Provide the [x, y] coordinate of the cell's center where the given text is located.  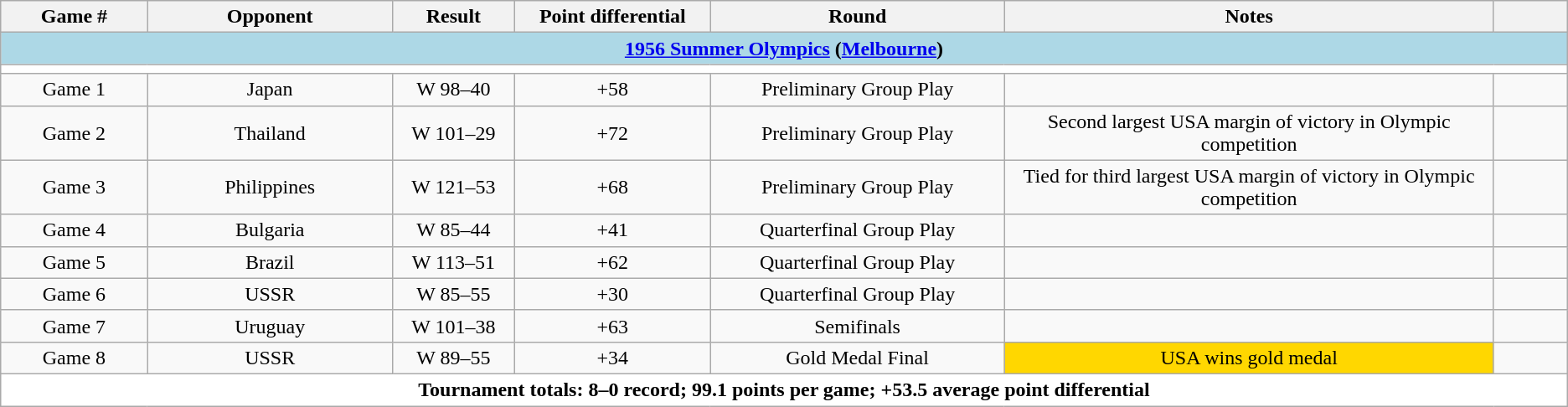
1956 Summer Olympics (Melbourne) [784, 49]
Gold Medal Final [858, 358]
W 101–29 [453, 132]
Round [858, 17]
W 85–44 [453, 230]
Second largest USA margin of victory in Olympic competition [1250, 132]
+62 [612, 262]
Thailand [270, 132]
Uruguay [270, 326]
Notes [1250, 17]
Result [453, 17]
Japan [270, 90]
Game 6 [74, 294]
+58 [612, 90]
+63 [612, 326]
Bulgaria [270, 230]
+68 [612, 188]
W 121–53 [453, 188]
+34 [612, 358]
+41 [612, 230]
USA wins gold medal [1250, 358]
+30 [612, 294]
Opponent [270, 17]
Tied for third largest USA margin of victory in Olympic competition [1250, 188]
Philippines [270, 188]
Point differential [612, 17]
W 113–51 [453, 262]
Game 5 [74, 262]
Game # [74, 17]
W 98–40 [453, 90]
Semifinals [858, 326]
Game 8 [74, 358]
+72 [612, 132]
Game 3 [74, 188]
Game 4 [74, 230]
Game 2 [74, 132]
Game 7 [74, 326]
W 89–55 [453, 358]
Tournament totals: 8–0 record; 99.1 points per game; +53.5 average point differential [784, 389]
W 101–38 [453, 326]
Brazil [270, 262]
Game 1 [74, 90]
W 85–55 [453, 294]
